Locate the cell with the specified text and output its [x, y] center coordinate. 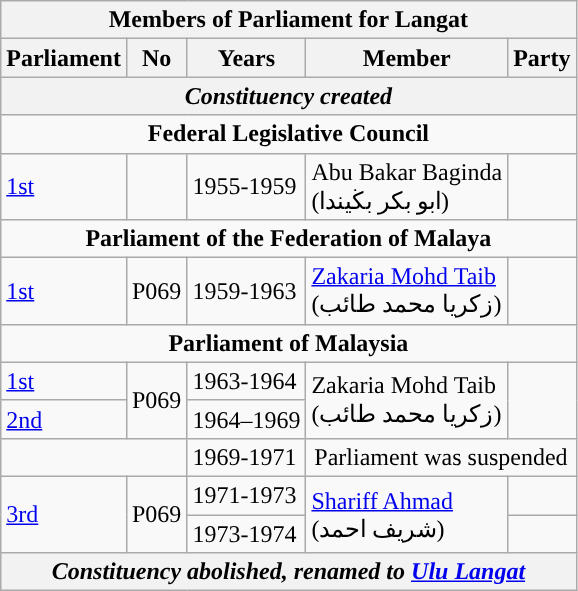
Members of Parliament for Langat [288, 20]
1969-1971 [246, 457]
Parliament of the Federation of Malaya [288, 239]
1973-1974 [246, 533]
1971-1973 [246, 495]
Parliament [64, 58]
2nd [64, 419]
1959-1963 [246, 292]
Shariff Ahmad (شريف احمد) [407, 514]
No [156, 58]
Parliament was suspended [441, 457]
1964–1969 [246, 419]
Constituency created [288, 96]
Abu Bakar Baginda (ابو بكر بڬيندا) [407, 186]
Constituency abolished, renamed to Ulu Langat [288, 572]
1963-1964 [246, 381]
1955-1959 [246, 186]
Years [246, 58]
Party [542, 58]
Federal Legislative Council [288, 134]
3rd [64, 514]
Member [407, 58]
Parliament of Malaysia [288, 343]
